Determine the [x, y] coordinate at the center of the cell enclosing the given text.  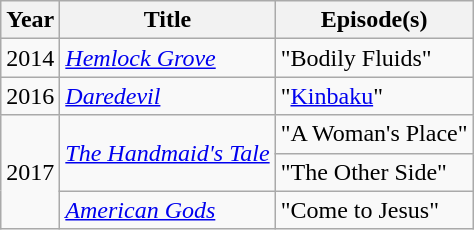
Episode(s) [374, 20]
"Come to Jesus" [374, 210]
"The Other Side" [374, 172]
American Gods [168, 210]
Hemlock Grove [168, 58]
"Bodily Fluids" [374, 58]
2016 [30, 96]
Title [168, 20]
2017 [30, 172]
Daredevil [168, 96]
Year [30, 20]
"Kinbaku" [374, 96]
2014 [30, 58]
The Handmaid's Tale [168, 153]
"A Woman's Place" [374, 134]
